Return the (X, Y) coordinate for the center point of the cell that contains the specified text.  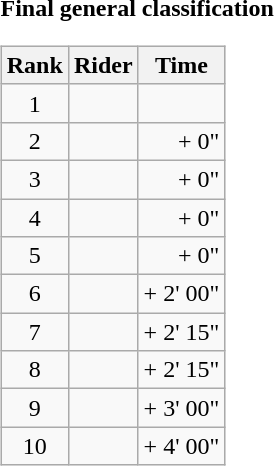
5 (34, 256)
7 (34, 332)
6 (34, 294)
+ 2' 00" (182, 294)
Rider (103, 65)
1 (34, 103)
+ 3' 00" (182, 408)
+ 4' 00" (182, 446)
10 (34, 446)
8 (34, 370)
Rank (34, 65)
2 (34, 141)
3 (34, 179)
9 (34, 408)
Time (182, 65)
4 (34, 217)
